Scan for the cell matching the given text and deliver its [x, y] coordinate at center. 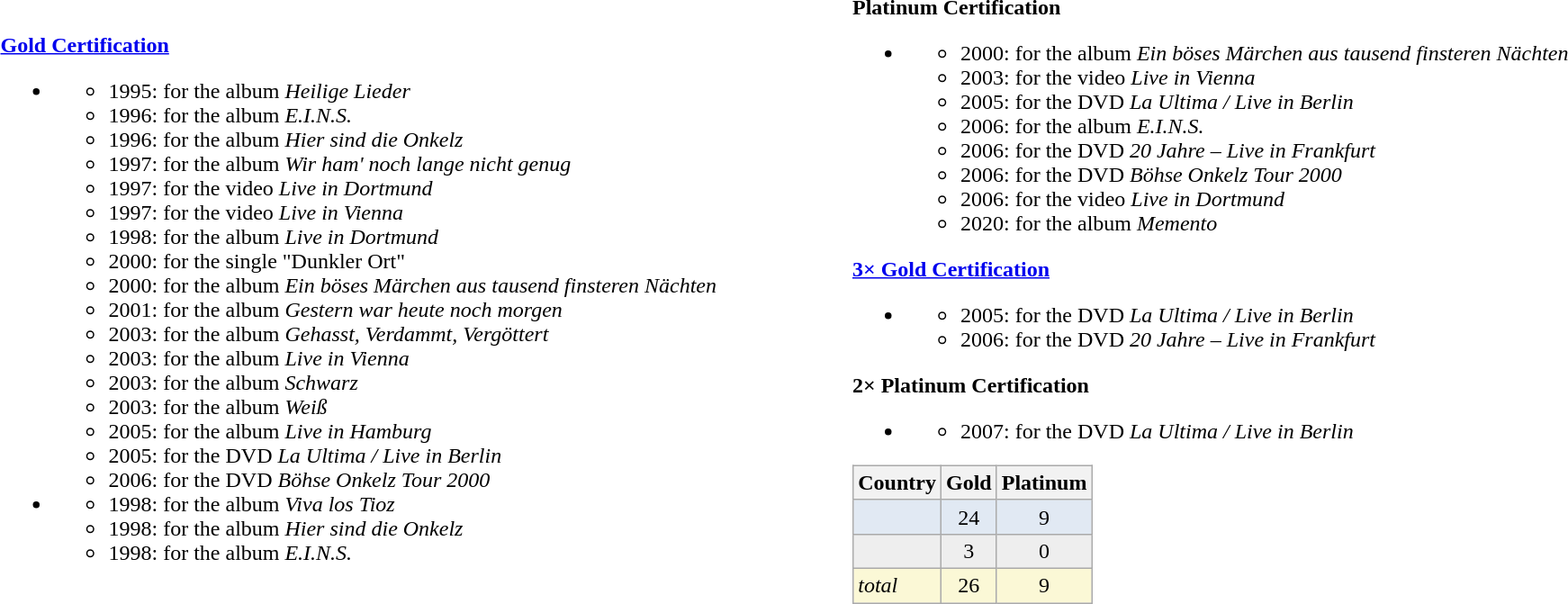
24 [969, 517]
total [897, 585]
Gold [969, 482]
0 [1044, 551]
3 [969, 551]
Country [897, 482]
Platinum [1044, 482]
26 [969, 585]
